Provide the [x, y] coordinate of the cell's center where the given text is located.  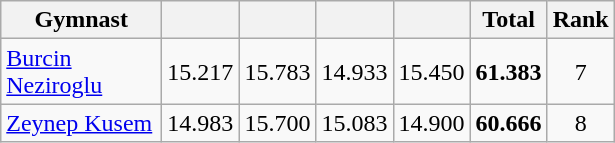
14.983 [200, 123]
60.666 [508, 123]
Total [508, 20]
Zeynep Kusem [82, 123]
8 [580, 123]
15.700 [278, 123]
15.450 [432, 72]
7 [580, 72]
15.783 [278, 72]
61.383 [508, 72]
14.933 [354, 72]
15.217 [200, 72]
Burcin Neziroglu [82, 72]
Rank [580, 20]
Gymnast [82, 20]
15.083 [354, 123]
14.900 [432, 123]
